Scan for the cell matching the given text and deliver its [X, Y] coordinate at center. 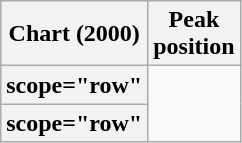
Chart (2000) [74, 34]
Peakposition [194, 34]
